Locate the cell with the specified text and output its (X, Y) center coordinate. 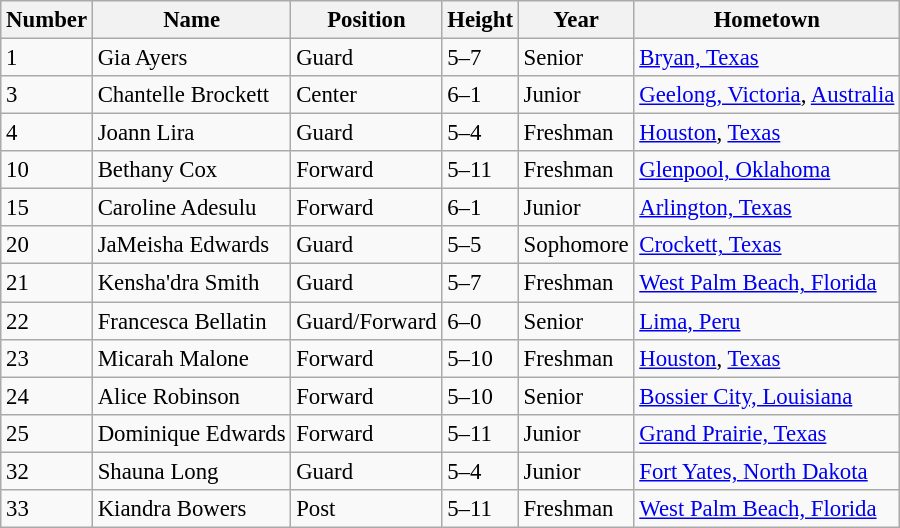
Hometown (767, 20)
Geelong, Victoria, Australia (767, 95)
6–0 (480, 321)
21 (47, 283)
Post (366, 509)
Gia Ayers (192, 58)
Crockett, Texas (767, 245)
Name (192, 20)
20 (47, 245)
Joann Lira (192, 133)
5–5 (480, 245)
Bryan, Texas (767, 58)
Height (480, 20)
Lima, Peru (767, 321)
24 (47, 396)
Kiandra Bowers (192, 509)
JaMeisha Edwards (192, 245)
Bethany Cox (192, 170)
Glenpool, Oklahoma (767, 170)
15 (47, 208)
Bossier City, Louisiana (767, 396)
10 (47, 170)
Dominique Edwards (192, 433)
23 (47, 358)
Micarah Malone (192, 358)
3 (47, 95)
Position (366, 20)
Sophomore (576, 245)
33 (47, 509)
Guard/Forward (366, 321)
Grand Prairie, Texas (767, 433)
Chantelle Brockett (192, 95)
32 (47, 471)
Center (366, 95)
22 (47, 321)
1 (47, 58)
25 (47, 433)
Francesca Bellatin (192, 321)
4 (47, 133)
Fort Yates, North Dakota (767, 471)
Kensha'dra Smith (192, 283)
Number (47, 20)
Caroline Adesulu (192, 208)
Alice Robinson (192, 396)
Year (576, 20)
Shauna Long (192, 471)
Arlington, Texas (767, 208)
